Search for the cell housing the specified text and yield its [x, y] center coordinate. 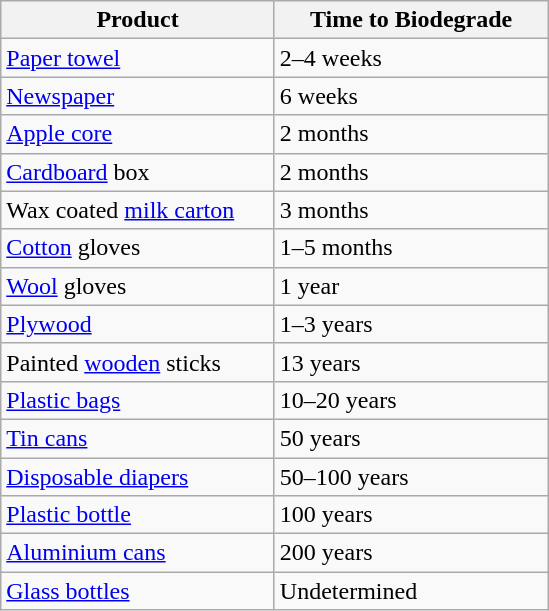
6 weeks [411, 96]
1–5 months [411, 248]
Plastic bags [138, 400]
Plastic bottle [138, 515]
Wax coated milk carton [138, 210]
Tin cans [138, 438]
Plywood [138, 324]
Aluminium cans [138, 553]
50 years [411, 438]
1 year [411, 286]
200 years [411, 553]
10–20 years [411, 400]
Glass bottles [138, 591]
Wool gloves [138, 286]
Product [138, 20]
100 years [411, 515]
1–3 years [411, 324]
Disposable diapers [138, 477]
50–100 years [411, 477]
Cardboard box [138, 172]
Painted wooden sticks [138, 362]
13 years [411, 362]
Apple core [138, 134]
2–4 weeks [411, 58]
Paper towel [138, 58]
Cotton gloves [138, 248]
3 months [411, 210]
Newspaper [138, 96]
Undetermined [411, 591]
Time to Biodegrade [411, 20]
